Capture the cell that displays the provided text and extract its [x, y] central coordinate. 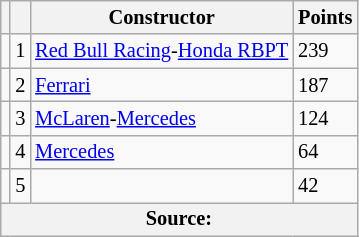
Points [325, 17]
124 [325, 118]
McLaren-Mercedes [162, 118]
42 [325, 186]
64 [325, 152]
Constructor [162, 17]
Ferrari [162, 85]
Source: [179, 219]
2 [20, 85]
4 [20, 152]
3 [20, 118]
Red Bull Racing-Honda RBPT [162, 51]
187 [325, 85]
1 [20, 51]
Mercedes [162, 152]
5 [20, 186]
239 [325, 51]
